For the text-containing cell, return its midpoint in (x, y) coordinate format. 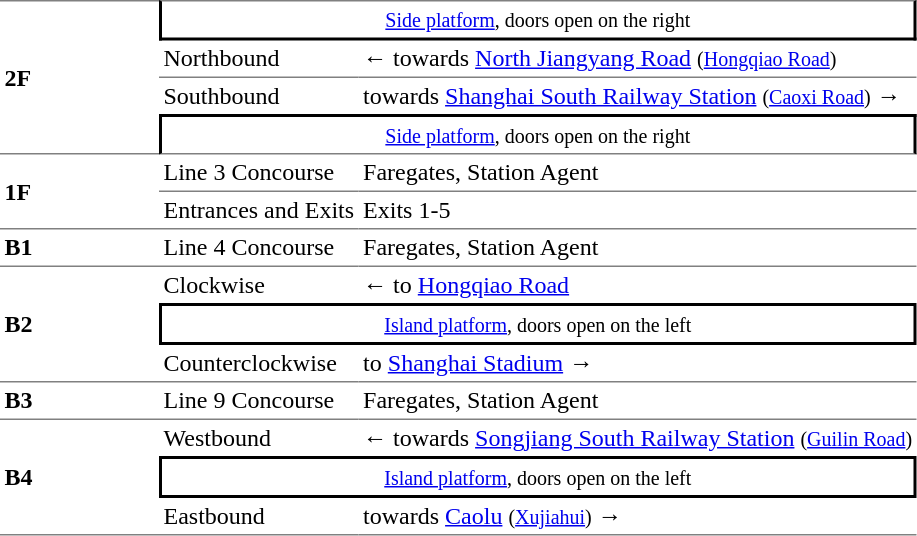
1F (80, 192)
← towards North Jiangyang Road (Hongqiao Road) (638, 59)
towards Caolu (Xujiahui) → (638, 517)
B1 (80, 249)
Line 3 Concourse (259, 173)
Eastbound (259, 517)
Clockwise (259, 285)
Southbound (259, 96)
2F (80, 77)
Exits 1-5 (638, 211)
Entrances and Exits (259, 211)
towards Shanghai South Railway Station (Caoxi Road) → (638, 96)
Line 9 Concourse (259, 401)
← to Hongqiao Road (638, 285)
Counterclockwise (259, 364)
to Shanghai Stadium → (638, 364)
Line 4 Concourse (259, 249)
Northbound (259, 59)
B3 (80, 401)
Westbound (259, 438)
B2 (80, 325)
← towards Songjiang South Railway Station (Guilin Road) (638, 438)
B4 (80, 478)
